Return the (x, y) coordinate for the center point of the cell that contains the specified text.  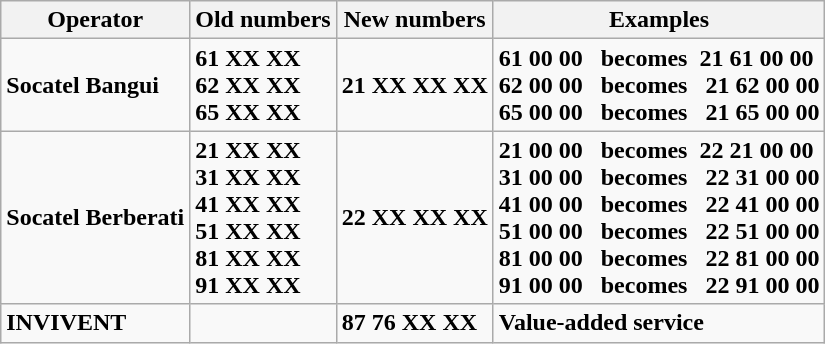
Socatel Berberati (96, 218)
21 XX XX31 XX XX41 XX XX51 XX XX81 XX XX91 XX XX (263, 218)
87 76 XX XX (414, 323)
Operator (96, 20)
Socatel Bangui (96, 85)
INVIVENT (96, 323)
New numbers (414, 20)
21 XX XX XX (414, 85)
Value-added service (659, 323)
22 XX XX XX (414, 218)
61 XX XX62 XX XX65 XX XX (263, 85)
Examples (659, 20)
61 00 00 becomes 21 61 00 0062 00 00 becomes 21 62 00 0065 00 00 becomes 21 65 00 00 (659, 85)
Old numbers (263, 20)
